Find where the given text appears and provide that cell's center as [X, Y] coordinate. 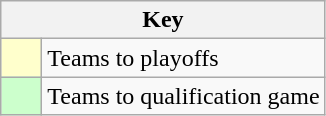
Teams to qualification game [184, 96]
Teams to playoffs [184, 58]
Key [163, 20]
